Search for the cell housing the specified text and yield its (X, Y) center coordinate. 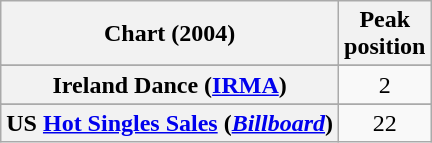
US Hot Singles Sales (Billboard) (170, 123)
22 (385, 123)
Chart (2004) (170, 34)
Peakposition (385, 34)
Ireland Dance (IRMA) (170, 85)
2 (385, 85)
